Return [X, Y] of the center of cell containing provided text 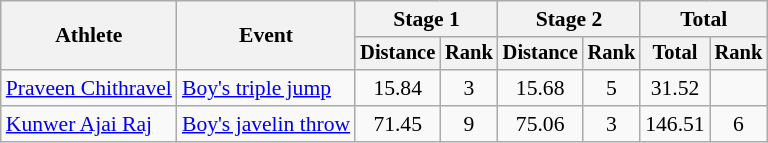
Stage 2 [569, 19]
15.84 [398, 88]
Stage 1 [426, 19]
146.51 [674, 124]
5 [612, 88]
71.45 [398, 124]
Boy's triple jump [266, 88]
Kunwer Ajai Raj [89, 124]
75.06 [540, 124]
9 [469, 124]
6 [739, 124]
Praveen Chithravel [89, 88]
Boy's javelin throw [266, 124]
Athlete [89, 36]
31.52 [674, 88]
Event [266, 36]
15.68 [540, 88]
